Provide the (X, Y) coordinate of the cell's center where the given text is located.  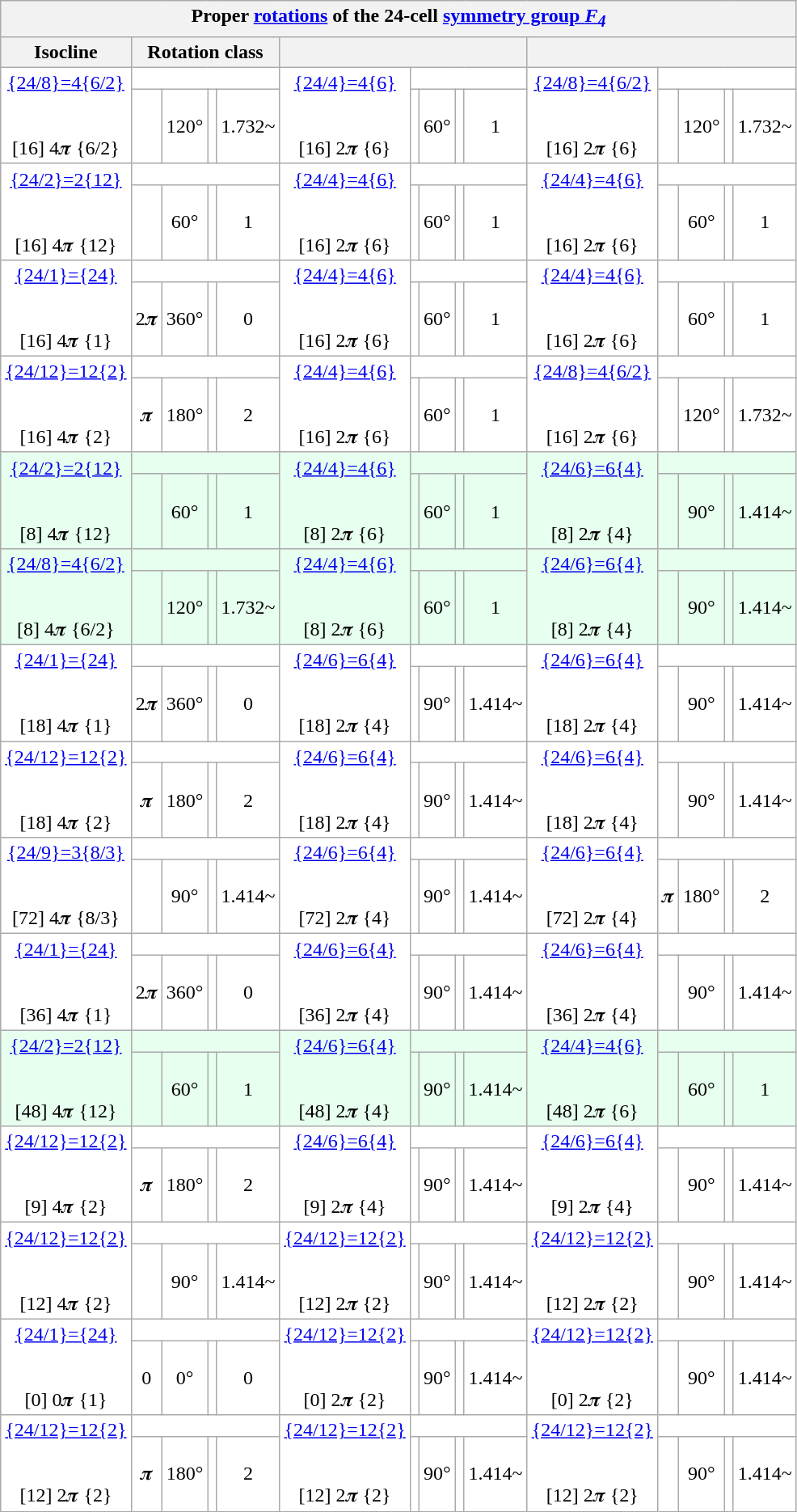
Isocline (66, 52)
{24/1}={24}[36] 4𝝅 {1} (66, 982)
{24/12}=12{2}[9] 4𝝅 {2} (66, 1174)
{24/2}=2{12}[8] 4𝝅 {12} (66, 500)
Proper rotations of the 24-cell symmetry group F4 (399, 19)
{24/8}=4{6/2}[16] 4𝝅 {6/2} (66, 115)
{24/9}=3{8/3}[72] 4𝝅 {8/3} (66, 886)
{24/12}=12{2}[18] 4𝝅 {2} (66, 789)
{24/1}={24}[16] 4𝝅 {1} (66, 307)
{24/1}={24}[0] 0𝝅 {1} (66, 1366)
{24/12}=12{2}[16] 4𝝅 {2} (66, 404)
{24/1}={24}[18] 4𝝅 {1} (66, 694)
{24/12}=12{2}[12] 4𝝅 {2} (66, 1271)
Rotation class (205, 52)
{24/8}=4{6/2}[8] 4𝝅 {6/2} (66, 597)
{24/2}=2{12}[16] 4𝝅 {12} (66, 212)
0° (184, 1378)
{24/4}=4{6}[48] 2𝝅 {6} (592, 1079)
{24/2}=2{12}[48] 4𝝅 {12} (66, 1079)
{24/6}=6{4}[48] 2𝝅 {4} (344, 1079)
